Find where the given text appears and provide that cell's center as (x, y) coordinate. 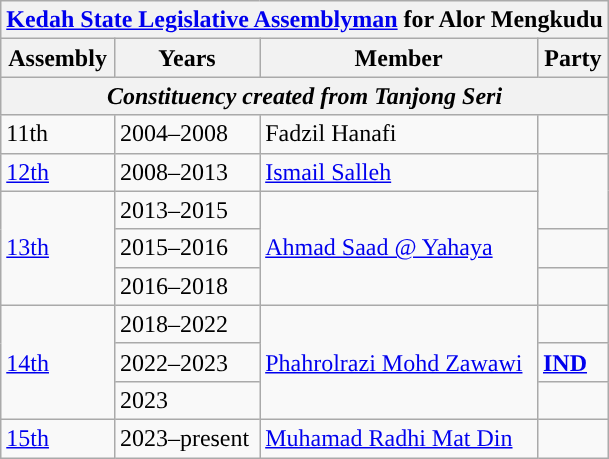
IND (572, 362)
2023 (186, 400)
2022–2023 (186, 362)
14th (58, 362)
12th (58, 172)
Member (399, 58)
Ismail Salleh (399, 172)
2015–2016 (186, 248)
13th (58, 248)
Years (186, 58)
Constituency created from Tanjong Seri (305, 96)
Assembly (58, 58)
Phahrolrazi Mohd Zawawi (399, 362)
Ahmad Saad @ Yahaya (399, 248)
2013–2015 (186, 210)
2023–present (186, 438)
11th (58, 134)
Fadzil Hanafi (399, 134)
Muhamad Radhi Mat Din (399, 438)
2008–2013 (186, 172)
2016–2018 (186, 286)
Party (572, 58)
2004–2008 (186, 134)
15th (58, 438)
Kedah State Legislative Assemblyman for Alor Mengkudu (305, 20)
2018–2022 (186, 324)
